Locate the cell with the specified text and output its [X, Y] center coordinate. 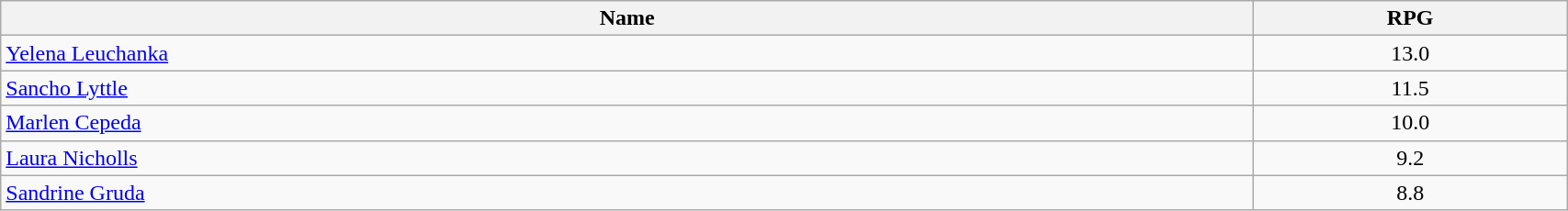
Marlen Cepeda [627, 123]
11.5 [1411, 88]
Sancho Lyttle [627, 88]
Laura Nicholls [627, 158]
8.8 [1411, 193]
Sandrine Gruda [627, 193]
9.2 [1411, 158]
10.0 [1411, 123]
13.0 [1411, 53]
Yelena Leuchanka [627, 53]
Name [627, 18]
RPG [1411, 18]
